Return [x, y] of the center of cell containing provided text 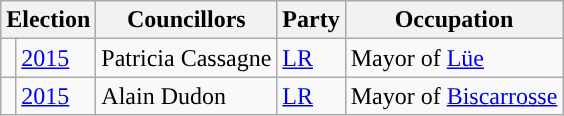
Mayor of Biscarrosse [454, 96]
Party [311, 20]
Election [48, 20]
Patricia Cassagne [186, 58]
Mayor of Lüe [454, 58]
Councillors [186, 20]
Alain Dudon [186, 96]
Occupation [454, 20]
